Provide the [X, Y] coordinate of the cell's center where the given text is located.  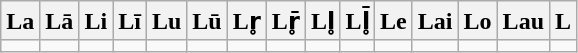
Ll̥̄ [358, 21]
Lai [435, 21]
Lu [166, 21]
Lo [478, 21]
La [20, 21]
Li [96, 21]
L [564, 21]
Ll̥ [322, 21]
Lī [130, 21]
Lā [60, 21]
Lū [207, 21]
Le [394, 21]
Lr̥̄ [286, 21]
Lau [523, 21]
Lr̥ [246, 21]
